Extract the [x, y] coordinate from the center of the cell holding the provided text.  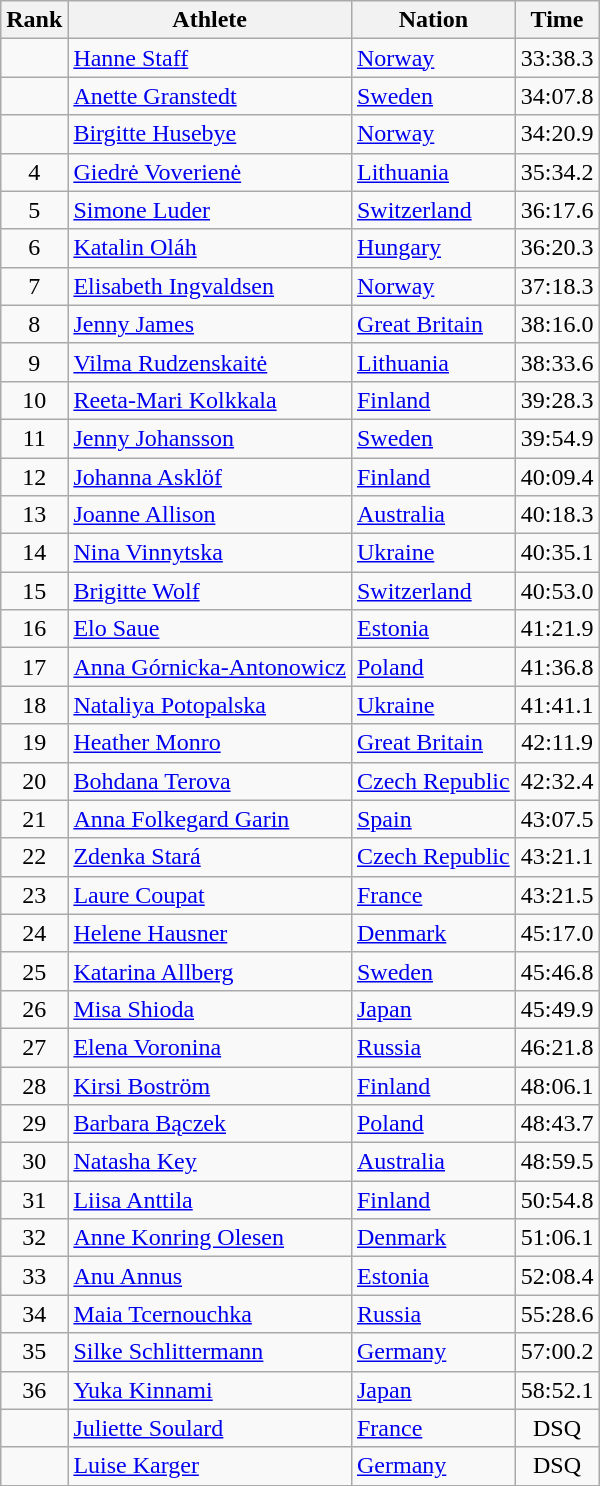
5 [34, 210]
40:09.4 [557, 477]
41:21.9 [557, 629]
41:41.1 [557, 705]
34:20.9 [557, 134]
Johanna Asklöf [210, 477]
Heather Monro [210, 743]
38:16.0 [557, 324]
58:52.1 [557, 1390]
22 [34, 857]
Hanne Staff [210, 58]
Nina Vinnytska [210, 553]
Katalin Oláh [210, 248]
13 [34, 515]
Spain [433, 819]
Time [557, 20]
Birgitte Husebye [210, 134]
33 [34, 1276]
36:20.3 [557, 248]
19 [34, 743]
Anna Górnicka-Antonowicz [210, 667]
45:46.8 [557, 971]
43:07.5 [557, 819]
Maia Tcernouchka [210, 1314]
43:21.5 [557, 895]
Natasha Key [210, 1162]
24 [34, 933]
12 [34, 477]
41:36.8 [557, 667]
Rank [34, 20]
39:54.9 [557, 438]
57:00.2 [557, 1352]
Liisa Anttila [210, 1200]
Nation [433, 20]
Simone Luder [210, 210]
Giedrė Voverienė [210, 172]
25 [34, 971]
37:18.3 [557, 286]
Bohdana Terova [210, 781]
Helene Hausner [210, 933]
14 [34, 553]
46:21.8 [557, 1047]
42:32.4 [557, 781]
21 [34, 819]
Kirsi Boström [210, 1085]
32 [34, 1238]
Laure Coupat [210, 895]
6 [34, 248]
4 [34, 172]
9 [34, 362]
Anu Annus [210, 1276]
Elo Saue [210, 629]
20 [34, 781]
40:18.3 [557, 515]
Vilma Rudzenskaitė [210, 362]
17 [34, 667]
Hungary [433, 248]
33:38.3 [557, 58]
8 [34, 324]
34:07.8 [557, 96]
Reeta-Mari Kolkkala [210, 400]
36:17.6 [557, 210]
Zdenka Stará [210, 857]
26 [34, 1009]
55:28.6 [557, 1314]
Katarina Allberg [210, 971]
30 [34, 1162]
Juliette Soulard [210, 1428]
45:17.0 [557, 933]
Jenny Johansson [210, 438]
10 [34, 400]
52:08.4 [557, 1276]
29 [34, 1124]
Joanne Allison [210, 515]
Barbara Bączek [210, 1124]
Anne Konring Olesen [210, 1238]
27 [34, 1047]
Brigitte Wolf [210, 591]
Yuka Kinnami [210, 1390]
15 [34, 591]
Anna Folkegard Garin [210, 819]
45:49.9 [557, 1009]
28 [34, 1085]
48:59.5 [557, 1162]
48:06.1 [557, 1085]
31 [34, 1200]
34 [34, 1314]
40:35.1 [557, 553]
43:21.1 [557, 857]
7 [34, 286]
16 [34, 629]
40:53.0 [557, 591]
50:54.8 [557, 1200]
Jenny James [210, 324]
36 [34, 1390]
Nataliya Potopalska [210, 705]
Anette Granstedt [210, 96]
48:43.7 [557, 1124]
38:33.6 [557, 362]
Athlete [210, 20]
11 [34, 438]
23 [34, 895]
35:34.2 [557, 172]
Elena Voronina [210, 1047]
Misa Shioda [210, 1009]
39:28.3 [557, 400]
Elisabeth Ingvaldsen [210, 286]
51:06.1 [557, 1238]
18 [34, 705]
Silke Schlittermann [210, 1352]
42:11.9 [557, 743]
35 [34, 1352]
Luise Karger [210, 1466]
